For the text-containing cell, return its midpoint in (X, Y) coordinate format. 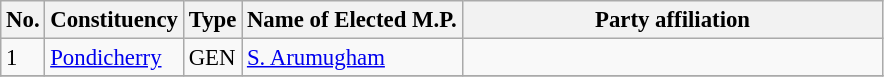
Type (212, 20)
S. Arumugham (352, 58)
Pondicherry (114, 58)
Constituency (114, 20)
No. (23, 20)
Name of Elected M.P. (352, 20)
1 (23, 58)
Party affiliation (672, 20)
GEN (212, 58)
